Provide the [x, y] coordinate of the cell's center where the given text is located.  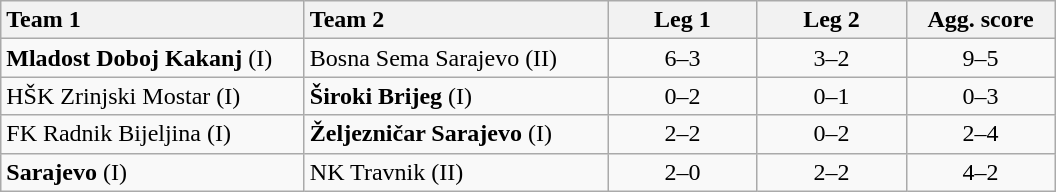
Bosna Sema Sarajevo (II) [456, 58]
9–5 [980, 58]
Sarajevo (I) [153, 172]
Leg 2 [832, 20]
0–3 [980, 96]
Široki Brijeg (I) [456, 96]
FK Radnik Bijeljina (I) [153, 134]
3–2 [832, 58]
Mladost Doboj Kakanj (I) [153, 58]
2–4 [980, 134]
0–1 [832, 96]
2–0 [682, 172]
4–2 [980, 172]
NK Travnik (II) [456, 172]
Team 2 [456, 20]
HŠK Zrinjski Mostar (I) [153, 96]
Agg. score [980, 20]
Željezničar Sarajevo (I) [456, 134]
Leg 1 [682, 20]
Team 1 [153, 20]
6–3 [682, 58]
